Provide the [x, y] coordinate of the cell's center where the given text is located.  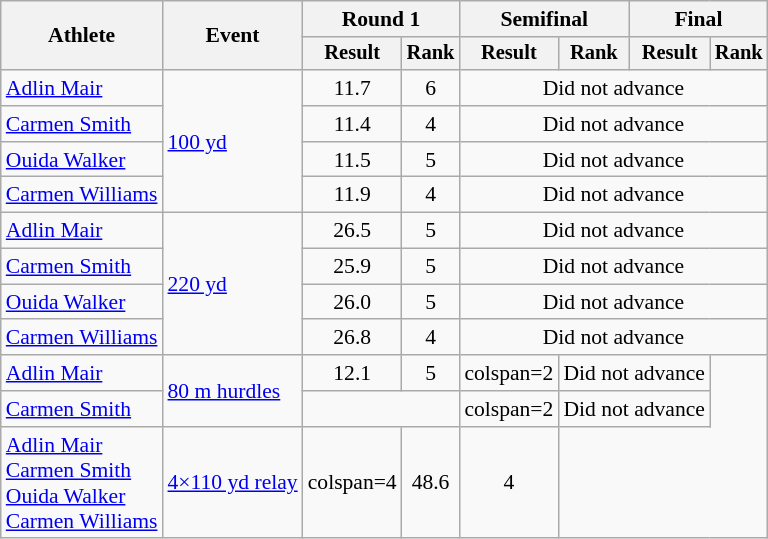
11.9 [352, 195]
4×110 yd relay [232, 483]
Round 1 [382, 19]
11.5 [352, 160]
26.8 [352, 338]
80 m hurdles [232, 390]
26.0 [352, 302]
220 yd [232, 284]
12.1 [352, 373]
48.6 [431, 483]
100 yd [232, 141]
Final [698, 19]
Semifinal [544, 19]
11.7 [352, 88]
6 [431, 88]
colspan=4 [352, 483]
Event [232, 36]
Adlin MairCarmen SmithOuida WalkerCarmen Williams [82, 483]
25.9 [352, 267]
26.5 [352, 231]
Athlete [82, 36]
11.4 [352, 124]
